Search for the cell housing the specified text and yield its (x, y) center coordinate. 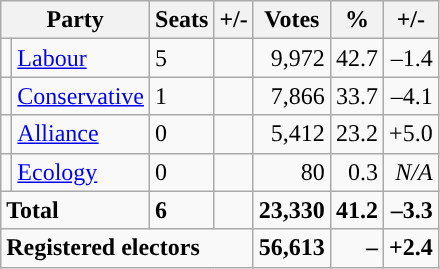
56,613 (292, 248)
N/A (410, 172)
Ecology (81, 172)
1 (182, 96)
Total (76, 210)
Party (76, 20)
Seats (182, 20)
–1.4 (410, 58)
5,412 (292, 134)
Conservative (81, 96)
80 (292, 172)
% (356, 20)
Registered electors (128, 248)
42.7 (356, 58)
33.7 (356, 96)
–3.3 (410, 210)
–4.1 (410, 96)
7,866 (292, 96)
5 (182, 58)
Alliance (81, 134)
23,330 (292, 210)
41.2 (356, 210)
+5.0 (410, 134)
23.2 (356, 134)
Votes (292, 20)
+2.4 (410, 248)
0.3 (356, 172)
Labour (81, 58)
9,972 (292, 58)
– (356, 248)
6 (182, 210)
